Find where the given text appears and provide that cell's center as (X, Y) coordinate. 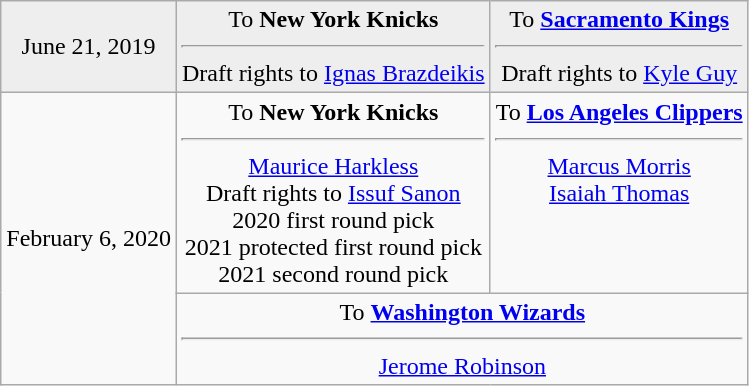
To Washington WizardsJerome Robinson (462, 339)
To New York KnicksDraft rights to Ignas Brazdeikis (333, 47)
To New York KnicksMaurice HarklessDraft rights to Issuf Sanon2020 first round pick2021 protected first round pick2021 second round pick (333, 193)
June 21, 2019 (89, 47)
To Sacramento KingsDraft rights to Kyle Guy (619, 47)
To Los Angeles ClippersMarcus MorrisIsaiah Thomas (619, 193)
February 6, 2020 (89, 239)
